Search for the cell housing the specified text and yield its (X, Y) center coordinate. 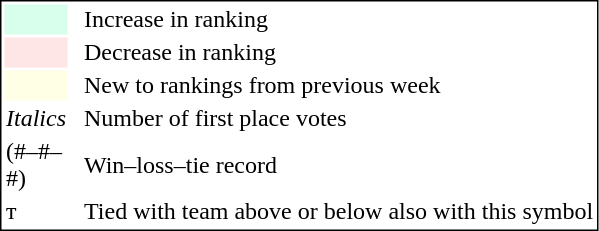
Number of first place votes (338, 119)
Italics (36, 119)
Tied with team above or below also with this symbol (338, 211)
Increase in ranking (338, 19)
Decrease in ranking (338, 53)
(#–#–#) (36, 164)
New to rankings from previous week (338, 85)
Win–loss–tie record (338, 164)
т (36, 211)
